Identify which cell holds the provided text, then report its [x, y] central coordinate. 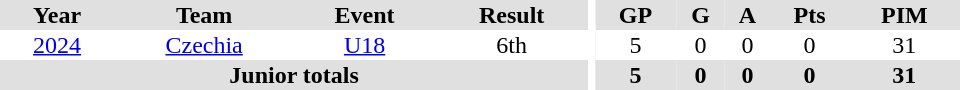
2024 [57, 45]
Junior totals [294, 75]
G [700, 15]
6th [512, 45]
Result [512, 15]
Czechia [204, 45]
GP [636, 15]
Year [57, 15]
Team [204, 15]
U18 [364, 45]
Event [364, 15]
A [748, 15]
PIM [904, 15]
Pts [809, 15]
